Capture the cell that displays the provided text and extract its (X, Y) central coordinate. 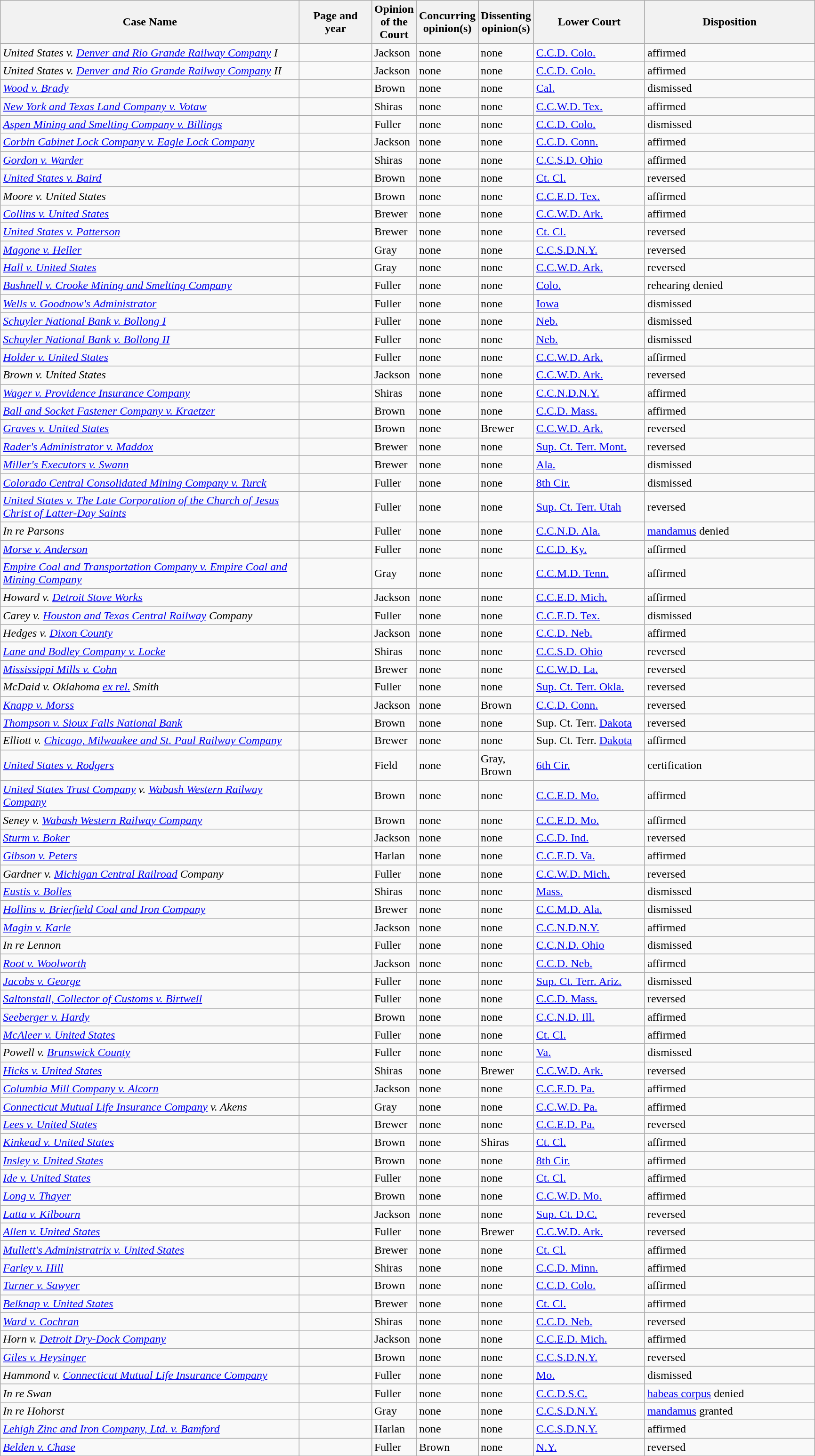
rehearing denied (730, 286)
Colo. (589, 286)
Va. (589, 1053)
Ide v. United States (150, 1178)
In re Parsons (150, 531)
Mullett's Administratrix v. United States (150, 1250)
mandamus granted (730, 1411)
Ala. (589, 464)
Elliott v. Chicago, Milwaukee and St. Paul Railway Company (150, 741)
Wager v. Providence Insurance Company (150, 393)
Iowa (589, 304)
Gardner v. Michigan Central Railroad Company (150, 874)
Hammond v. Connecticut Mutual Life Insurance Company (150, 1375)
C.C.M.D. Tenn. (589, 573)
Howard v. Detroit Stove Works (150, 598)
Wood v. Brady (150, 88)
In re Hohorst (150, 1411)
C.C.E.D. Va. (589, 856)
Schuyler National Bank v. Bollong II (150, 339)
Field (394, 765)
C.C.N.D. Ill. (589, 1017)
Lees v. United States (150, 1124)
Schuyler National Bank v. Bollong I (150, 321)
Insley v. United States (150, 1160)
United States v. The Late Corporation of the Church of Jesus Christ of Latter-Day Saints (150, 506)
Case Name (150, 22)
C.C.W.D. Mo. (589, 1196)
Turner v. Sawyer (150, 1286)
Sup. Ct. Terr. Mont. (589, 447)
Kinkead v. United States (150, 1142)
New York and Texas Land Company v. Votaw (150, 106)
Moore v. United States (150, 196)
Mass. (589, 892)
Lane and Bodley Company v. Locke (150, 651)
Hedges v. Dixon County (150, 633)
C.C.W.D. Tex. (589, 106)
C.C.M.D. Ala. (589, 910)
Magone v. Heller (150, 250)
Knapp v. Morss (150, 705)
In re Swan (150, 1393)
Eustis v. Bolles (150, 892)
Brown v. United States (150, 375)
C.C.W.D. Pa. (589, 1106)
United States v. Patterson (150, 232)
Seeberger v. Hardy (150, 1017)
Long v. Thayer (150, 1196)
Corbin Cabinet Lock Company v. Eagle Lock Company (150, 142)
United States Trust Company v. Wabash Western Railway Company (150, 795)
Jacobs v. George (150, 981)
Seney v. Wabash Western Railway Company (150, 820)
Holder v. United States (150, 357)
McDaid v. Oklahoma ex rel. Smith (150, 687)
Cal. (589, 88)
Sup. Ct. Terr. Okla. (589, 687)
Hall v. United States (150, 268)
Lehigh Zinc and Iron Company, Ltd. v. Bamford (150, 1429)
United States v. Baird (150, 178)
habeas corpus denied (730, 1393)
Opinion of the Court (394, 22)
Gibson v. Peters (150, 856)
Empire Coal and Transportation Company v. Empire Coal and Mining Company (150, 573)
Sup. Ct. Terr. Utah (589, 506)
Colorado Central Consolidated Mining Company v. Turck (150, 482)
Allen v. United States (150, 1232)
Wells v. Goodnow's Administrator (150, 304)
Collins v. United States (150, 214)
C.C.D. Ind. (589, 838)
Magin v. Karle (150, 928)
Horn v. Detroit Dry-Dock Company (150, 1339)
Carey v. Houston and Texas Central Railway Company (150, 616)
Ward v. Cochran (150, 1321)
Latta v. Kilbourn (150, 1214)
6th Cir. (589, 765)
Belknap v. United States (150, 1304)
Lower Court (589, 22)
Gordon v. Warder (150, 160)
Hicks v. United States (150, 1071)
Sup. Ct. D.C. (589, 1214)
C.C.D. Minn. (589, 1268)
C.C.D.S.C. (589, 1393)
Gray, Brown (506, 765)
United States v. Denver and Rio Grande Railway Company II (150, 71)
Giles v. Heysinger (150, 1357)
McAleer v. United States (150, 1035)
United States v. Rodgers (150, 765)
Root v. Woolworth (150, 963)
C.C.N.D. Ohio (589, 945)
Disposition (730, 22)
Dissenting opinion(s) (506, 22)
Connecticut Mutual Life Insurance Company v. Akens (150, 1106)
Concurring opinion(s) (447, 22)
Farley v. Hill (150, 1268)
United States v. Denver and Rio Grande Railway Company I (150, 53)
Sup. Ct. Terr. Ariz. (589, 981)
Powell v. Brunswick County (150, 1053)
Mississippi Mills v. Cohn (150, 669)
Hollins v. Brierfield Coal and Iron Company (150, 910)
Morse v. Anderson (150, 549)
mandamus denied (730, 531)
Columbia Mill Company v. Alcorn (150, 1088)
C.C.W.D. La. (589, 669)
Page and year (336, 22)
Aspen Mining and Smelting Company v. Billings (150, 124)
In re Lennon (150, 945)
C.C.D. Ky. (589, 549)
Thompson v. Sioux Falls National Bank (150, 723)
certification (730, 765)
Saltonstall, Collector of Customs v. Birtwell (150, 999)
Sturm v. Boker (150, 838)
Ball and Socket Fastener Company v. Kraetzer (150, 411)
Bushnell v. Crooke Mining and Smelting Company (150, 286)
Miller's Executors v. Swann (150, 464)
Rader's Administrator v. Maddox (150, 447)
N.Y. (589, 1447)
C.C.N.D. Ala. (589, 531)
Belden v. Chase (150, 1447)
C.C.W.D. Mich. (589, 874)
Mo. (589, 1375)
Graves v. United States (150, 429)
